Return (X, Y) of the center of cell containing provided text 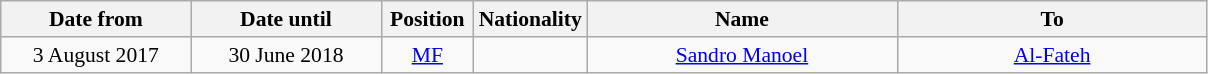
MF (428, 55)
Date from (96, 19)
Date until (286, 19)
To (1052, 19)
Al-Fateh (1052, 55)
3 August 2017 (96, 55)
Name (742, 19)
Sandro Manoel (742, 55)
Position (428, 19)
Nationality (530, 19)
30 June 2018 (286, 55)
